Capture the cell that displays the provided text and extract its [x, y] central coordinate. 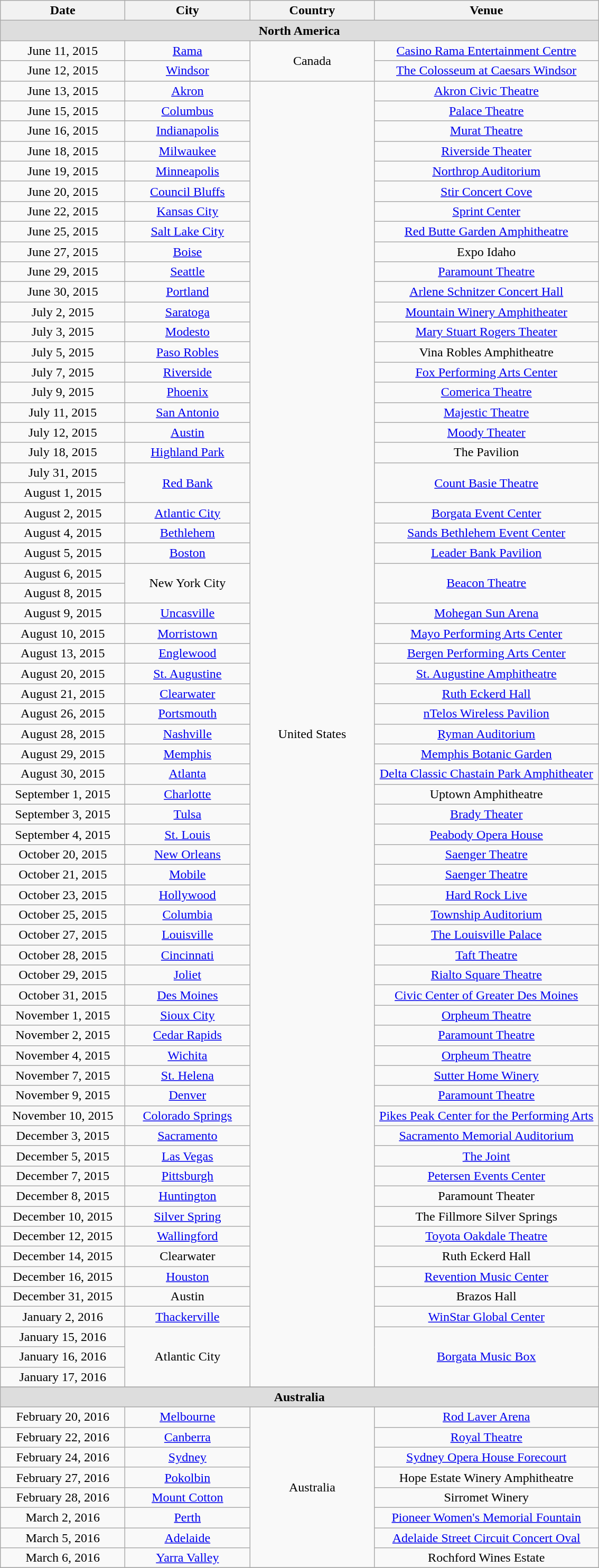
Boston [188, 553]
June 20, 2015 [63, 191]
Windsor [188, 71]
Fox Performing Arts Center [486, 372]
March 2, 2016 [63, 1517]
Beacon Theatre [486, 583]
United States [312, 734]
Sydney Opera House Forecourt [486, 1457]
December 14, 2015 [63, 1257]
Date [63, 11]
June 13, 2015 [63, 91]
Venue [486, 11]
Civic Center of Greater Des Moines [486, 995]
July 3, 2015 [63, 332]
Pioneer Women's Memorial Fountain [486, 1517]
Hope Estate Winery Amphitheatre [486, 1477]
August 10, 2015 [63, 634]
Minneapolis [188, 171]
January 15, 2016 [63, 1337]
Riverside [188, 372]
Bethlehem [188, 533]
August 9, 2015 [63, 613]
St. Augustine [188, 674]
July 11, 2015 [63, 412]
Sirromet Winery [486, 1497]
December 31, 2015 [63, 1297]
October 29, 2015 [63, 975]
Mohegan Sun Arena [486, 613]
Vina Robles Amphitheatre [486, 352]
Uncasville [188, 613]
February 27, 2016 [63, 1477]
August 21, 2015 [63, 694]
New York City [188, 583]
Seattle [188, 272]
Paso Robles [188, 352]
June 22, 2015 [63, 211]
Borgata Event Center [486, 513]
Pikes Peak Center for the Performing Arts [486, 1116]
Silver Spring [188, 1216]
Murat Theatre [486, 131]
Houston [188, 1277]
Memphis Botanic Garden [486, 754]
October 31, 2015 [63, 995]
August 28, 2015 [63, 734]
Stir Concert Cove [486, 191]
Columbus [188, 111]
New Orleans [188, 854]
June 29, 2015 [63, 272]
Cedar Rapids [188, 1035]
Sioux City [188, 1015]
December 16, 2015 [63, 1277]
Mountain Winery Amphitheater [486, 312]
February 28, 2016 [63, 1497]
March 6, 2016 [63, 1558]
San Antonio [188, 412]
September 3, 2015 [63, 814]
June 12, 2015 [63, 71]
October 20, 2015 [63, 854]
July 5, 2015 [63, 352]
June 19, 2015 [63, 171]
Uptown Amphitheatre [486, 794]
June 15, 2015 [63, 111]
Bergen Performing Arts Center [486, 654]
Wallingford [188, 1236]
August 26, 2015 [63, 714]
Palace Theatre [486, 111]
Melbourne [188, 1417]
June 25, 2015 [63, 231]
The Joint [486, 1156]
August 20, 2015 [63, 674]
Sydney [188, 1457]
Denver [188, 1095]
Royal Theatre [486, 1437]
Township Auditorium [486, 915]
December 12, 2015 [63, 1236]
Majestic Theatre [486, 412]
June 27, 2015 [63, 252]
Mount Cotton [188, 1497]
August 8, 2015 [63, 593]
August 2, 2015 [63, 513]
Taft Theatre [486, 955]
The Louisville Palace [486, 935]
Hard Rock Live [486, 895]
June 11, 2015 [63, 51]
Expo Idaho [486, 252]
December 8, 2015 [63, 1196]
Salt Lake City [188, 231]
December 5, 2015 [63, 1156]
September 4, 2015 [63, 834]
November 4, 2015 [63, 1055]
Rialto Square Theatre [486, 975]
Atlanta [188, 774]
Pokolbin [188, 1477]
The Colosseum at Caesars Windsor [486, 71]
Memphis [188, 754]
Arlene Schnitzer Concert Hall [486, 292]
Joliet [188, 975]
Charlotte [188, 794]
November 9, 2015 [63, 1095]
Colorado Springs [188, 1116]
Englewood [188, 654]
Sprint Center [486, 211]
Saratoga [188, 312]
July 7, 2015 [63, 372]
October 21, 2015 [63, 874]
Sutter Home Winery [486, 1075]
Tulsa [188, 814]
Brady Theater [486, 814]
July 18, 2015 [63, 452]
The Pavilion [486, 452]
Adelaide [188, 1538]
August 6, 2015 [63, 573]
November 7, 2015 [63, 1075]
nTelos Wireless Pavilion [486, 714]
Akron Civic Theatre [486, 91]
Louisville [188, 935]
July 12, 2015 [63, 432]
December 3, 2015 [63, 1136]
Columbia [188, 915]
City [188, 11]
Modesto [188, 332]
February 20, 2016 [63, 1417]
Riverside Theater [486, 151]
September 1, 2015 [63, 794]
Phoenix [188, 392]
June 30, 2015 [63, 292]
Ryman Auditorium [486, 734]
Thackerville [188, 1317]
Mobile [188, 874]
WinStar Global Center [486, 1317]
February 22, 2016 [63, 1437]
Sacramento [188, 1136]
Borgata Music Box [486, 1357]
Petersen Events Center [486, 1176]
Pittsburgh [188, 1176]
August 13, 2015 [63, 654]
Kansas City [188, 211]
Red Bank [188, 483]
July 31, 2015 [63, 473]
Milwaukee [188, 151]
Brazos Hall [486, 1297]
St. Louis [188, 834]
Mary Stuart Rogers Theater [486, 332]
Mayo Performing Arts Center [486, 634]
Highland Park [188, 452]
Canada [312, 61]
July 2, 2015 [63, 312]
November 2, 2015 [63, 1035]
August 4, 2015 [63, 533]
Portsmouth [188, 714]
Sacramento Memorial Auditorium [486, 1136]
Revention Music Center [486, 1277]
Indianapolis [188, 131]
December 7, 2015 [63, 1176]
Council Bluffs [188, 191]
February 24, 2016 [63, 1457]
Toyota Oakdale Theatre [486, 1236]
October 28, 2015 [63, 955]
Red Butte Garden Amphitheatre [486, 231]
August 30, 2015 [63, 774]
Boise [188, 252]
October 25, 2015 [63, 915]
Paramount Theater [486, 1196]
Leader Bank Pavilion [486, 553]
June 16, 2015 [63, 131]
January 2, 2016 [63, 1317]
St. Augustine Amphitheatre [486, 674]
Perth [188, 1517]
Casino Rama Entertainment Centre [486, 51]
Wichita [188, 1055]
Delta Classic Chastain Park Amphitheater [486, 774]
Northrop Auditorium [486, 171]
Nashville [188, 734]
Country [312, 11]
November 1, 2015 [63, 1015]
Yarra Valley [188, 1558]
Morristown [188, 634]
Rama [188, 51]
Des Moines [188, 995]
Canberra [188, 1437]
January 17, 2016 [63, 1377]
Adelaide Street Circuit Concert Oval [486, 1538]
Moody Theater [486, 432]
Count Basie Theatre [486, 483]
Hollywood [188, 895]
Akron [188, 91]
The Fillmore Silver Springs [486, 1216]
Las Vegas [188, 1156]
August 29, 2015 [63, 754]
Cincinnati [188, 955]
August 1, 2015 [63, 493]
Rochford Wines Estate [486, 1558]
June 18, 2015 [63, 151]
Sands Bethlehem Event Center [486, 533]
December 10, 2015 [63, 1216]
January 16, 2016 [63, 1357]
July 9, 2015 [63, 392]
Peabody Opera House [486, 834]
Huntington [188, 1196]
North America [299, 31]
March 5, 2016 [63, 1538]
Rod Laver Arena [486, 1417]
August 5, 2015 [63, 553]
St. Helena [188, 1075]
November 10, 2015 [63, 1116]
October 23, 2015 [63, 895]
Comerica Theatre [486, 392]
Portland [188, 292]
October 27, 2015 [63, 935]
